Scan for the cell matching the given text and deliver its [X, Y] coordinate at center. 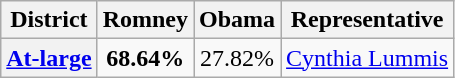
Romney [145, 20]
Obama [238, 20]
68.64% [145, 58]
Representative [368, 20]
Cynthia Lummis [368, 58]
At-large [49, 58]
District [49, 20]
27.82% [238, 58]
